Locate the cell with the specified text and output its (X, Y) center coordinate. 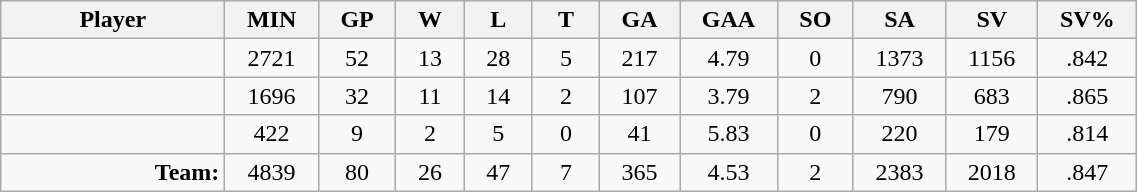
.865 (1088, 96)
T (566, 20)
Team: (113, 172)
2721 (272, 58)
9 (357, 134)
2018 (992, 172)
.842 (1088, 58)
28 (498, 58)
L (498, 20)
Player (113, 20)
.847 (1088, 172)
SA (899, 20)
365 (640, 172)
.814 (1088, 134)
4839 (272, 172)
220 (899, 134)
GA (640, 20)
W (430, 20)
SV (992, 20)
GP (357, 20)
14 (498, 96)
32 (357, 96)
1696 (272, 96)
52 (357, 58)
13 (430, 58)
217 (640, 58)
47 (498, 172)
SV% (1088, 20)
179 (992, 134)
80 (357, 172)
422 (272, 134)
3.79 (729, 96)
MIN (272, 20)
7 (566, 172)
790 (899, 96)
SO (815, 20)
2383 (899, 172)
4.79 (729, 58)
683 (992, 96)
GAA (729, 20)
11 (430, 96)
107 (640, 96)
1156 (992, 58)
26 (430, 172)
4.53 (729, 172)
41 (640, 134)
5.83 (729, 134)
1373 (899, 58)
